Return the [X, Y] coordinate for the center point of the cell that contains the specified text.  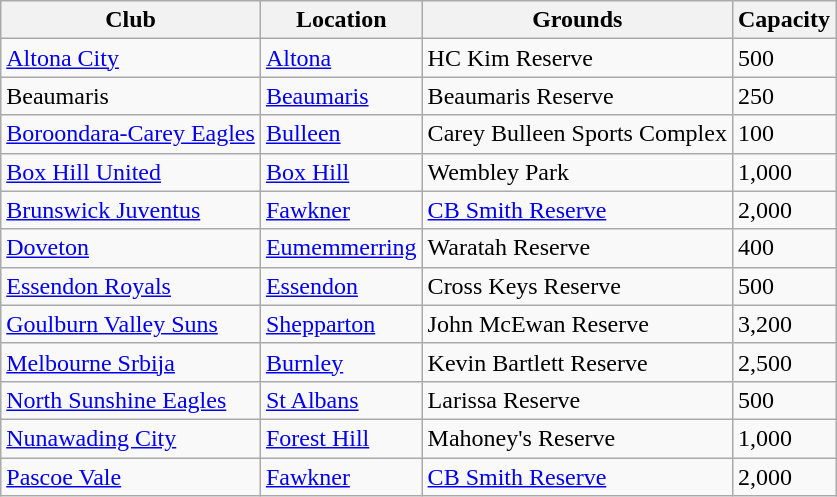
Box Hill United [131, 172]
Doveton [131, 248]
Melbourne Srbija [131, 362]
Cross Keys Reserve [577, 286]
Kevin Bartlett Reserve [577, 362]
Nunawading City [131, 438]
Club [131, 20]
Pascoe Vale [131, 477]
Altona [341, 58]
John McEwan Reserve [577, 324]
Mahoney's Reserve [577, 438]
Essendon [341, 286]
Brunswick Juventus [131, 210]
100 [784, 134]
Box Hill [341, 172]
2,500 [784, 362]
Wembley Park [577, 172]
Eumemmerring [341, 248]
Location [341, 20]
400 [784, 248]
Shepparton [341, 324]
Boroondara-Carey Eagles [131, 134]
Capacity [784, 20]
HC Kim Reserve [577, 58]
Essendon Royals [131, 286]
Grounds [577, 20]
3,200 [784, 324]
Forest Hill [341, 438]
250 [784, 96]
Bulleen [341, 134]
Waratah Reserve [577, 248]
Altona City [131, 58]
Carey Bulleen Sports Complex [577, 134]
Beaumaris Reserve [577, 96]
Burnley [341, 362]
Larissa Reserve [577, 400]
St Albans [341, 400]
North Sunshine Eagles [131, 400]
Goulburn Valley Suns [131, 324]
